Return the [x, y] coordinate for the center point of the cell that contains the specified text.  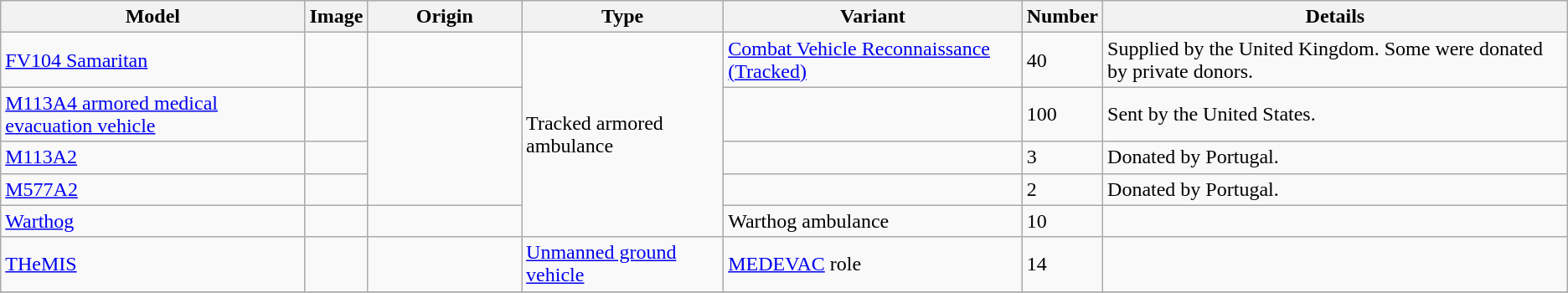
Model [152, 17]
THeMIS [152, 265]
MEDEVAC role [873, 265]
100 [1062, 114]
FV104 Samaritan [152, 60]
Sent by the United States. [1335, 114]
Number [1062, 17]
2 [1062, 189]
Warthog [152, 221]
Unmanned ground vehicle [623, 265]
Tracked armored ambulance [623, 135]
Type [623, 17]
10 [1062, 221]
14 [1062, 265]
Variant [873, 17]
3 [1062, 157]
Image [337, 17]
Origin [445, 17]
M577A2 [152, 189]
M113A4 armored medical evacuation vehicle [152, 114]
40 [1062, 60]
Details [1335, 17]
Combat Vehicle Reconnaissance (Tracked) [873, 60]
M113A2 [152, 157]
Supplied by the United Kingdom. Some were donated by private donors. [1335, 60]
Warthog ambulance [873, 221]
